Scan for the cell matching the given text and deliver its [x, y] coordinate at center. 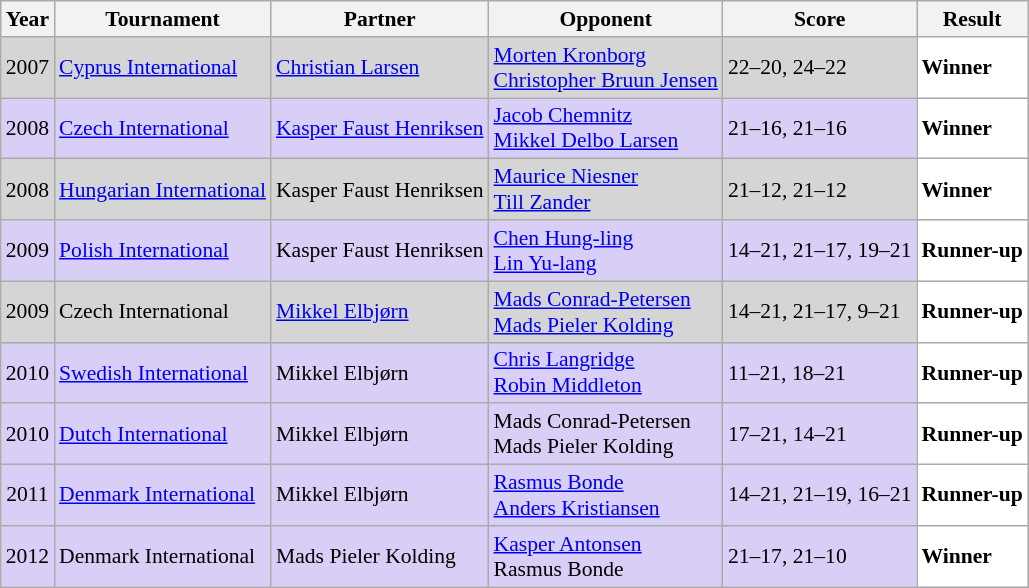
Kasper Antonsen Rasmus Bonde [606, 556]
Dutch International [162, 434]
Score [820, 19]
Christian Larsen [380, 68]
Result [972, 19]
21–17, 21–10 [820, 556]
Chen Hung-ling Lin Yu-lang [606, 250]
21–16, 21–16 [820, 128]
Morten Kronborg Christopher Bruun Jensen [606, 68]
Partner [380, 19]
Rasmus Bonde Anders Kristiansen [606, 496]
Chris Langridge Robin Middleton [606, 372]
14–21, 21–19, 16–21 [820, 496]
21–12, 21–12 [820, 190]
Opponent [606, 19]
Tournament [162, 19]
14–21, 21–17, 9–21 [820, 312]
Swedish International [162, 372]
17–21, 14–21 [820, 434]
Polish International [162, 250]
Cyprus International [162, 68]
2007 [28, 68]
Jacob Chemnitz Mikkel Delbo Larsen [606, 128]
Hungarian International [162, 190]
11–21, 18–21 [820, 372]
14–21, 21–17, 19–21 [820, 250]
2012 [28, 556]
Mads Pieler Kolding [380, 556]
Year [28, 19]
2011 [28, 496]
22–20, 24–22 [820, 68]
Maurice Niesner Till Zander [606, 190]
